Scan for the cell matching the given text and deliver its [X, Y] coordinate at center. 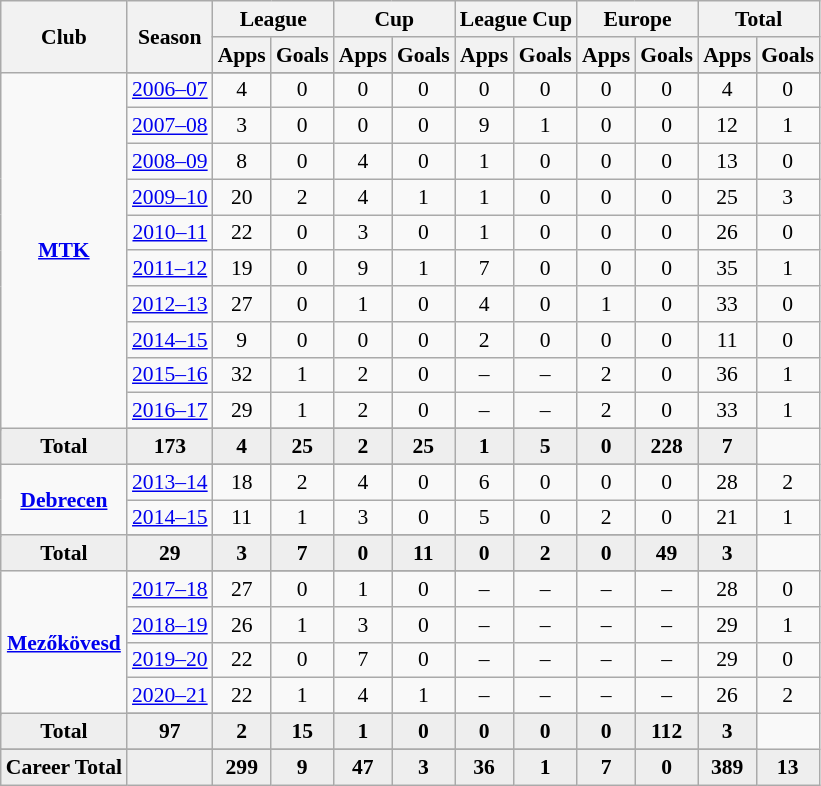
228 [666, 447]
47 [363, 767]
19 [242, 269]
2009–10 [170, 197]
Europe [638, 19]
8 [242, 162]
2020–21 [170, 696]
League [274, 19]
389 [727, 767]
Mezőkövesd [64, 642]
Season [170, 36]
97 [170, 732]
2019–20 [170, 660]
20 [242, 197]
Career Total [64, 767]
2011–12 [170, 269]
32 [242, 375]
2016–17 [170, 411]
21 [727, 518]
2008–09 [170, 162]
35 [727, 269]
2017–18 [170, 589]
2010–11 [170, 233]
15 [302, 732]
112 [666, 732]
League Cup [516, 19]
Debrecen [64, 500]
2013–14 [170, 482]
18 [242, 482]
2012–13 [170, 304]
2006–07 [170, 90]
2007–08 [170, 126]
Club [64, 36]
Cup [394, 19]
6 [484, 482]
173 [170, 447]
12 [727, 126]
299 [242, 767]
49 [666, 554]
2018–19 [170, 625]
2015–16 [170, 375]
MTK [64, 250]
